From the cell containing the given text, extract its center point as (X, Y) coordinate. 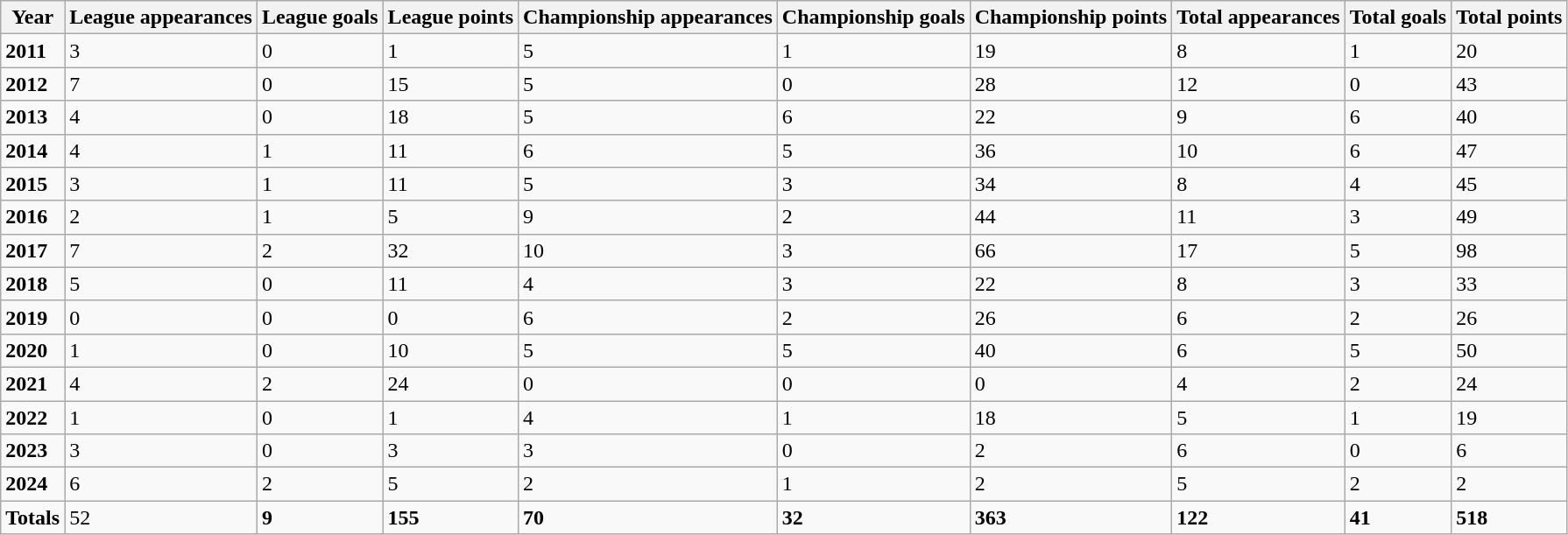
2015 (33, 184)
2021 (33, 384)
League goals (320, 18)
70 (648, 517)
2017 (33, 250)
2011 (33, 51)
49 (1509, 217)
2019 (33, 317)
2020 (33, 350)
17 (1259, 250)
363 (1070, 517)
2022 (33, 418)
2024 (33, 484)
33 (1509, 284)
2016 (33, 217)
Year (33, 18)
Total points (1509, 18)
44 (1070, 217)
Totals (33, 517)
47 (1509, 151)
66 (1070, 250)
43 (1509, 84)
155 (450, 517)
34 (1070, 184)
2013 (33, 117)
52 (161, 517)
2023 (33, 451)
36 (1070, 151)
50 (1509, 350)
2014 (33, 151)
Total goals (1398, 18)
518 (1509, 517)
Championship goals (873, 18)
League appearances (161, 18)
Championship points (1070, 18)
98 (1509, 250)
20 (1509, 51)
League points (450, 18)
2018 (33, 284)
2012 (33, 84)
15 (450, 84)
122 (1259, 517)
12 (1259, 84)
Championship appearances (648, 18)
45 (1509, 184)
28 (1070, 84)
Total appearances (1259, 18)
41 (1398, 517)
